Extract the [X, Y] coordinate from the center of the cell holding the provided text.  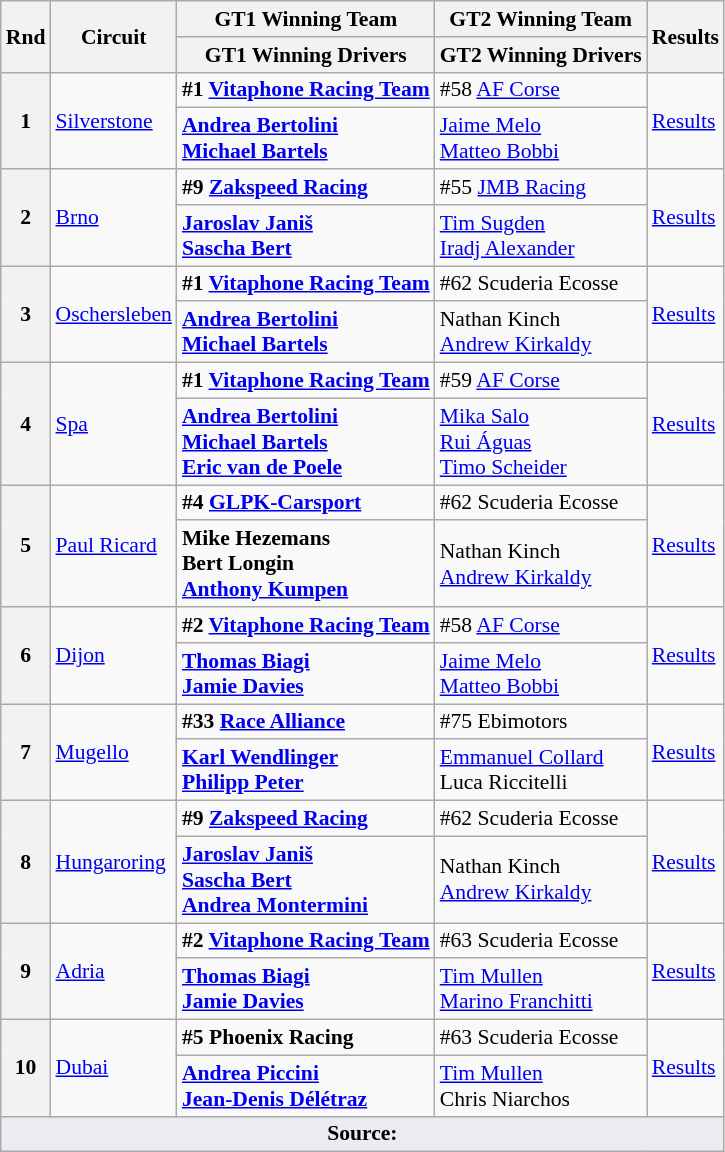
9 [26, 972]
GT2 Winning Drivers [541, 55]
#5 Phoenix Racing [306, 1038]
6 [26, 656]
Mike Hezemans Bert Longin Anthony Kumpen [306, 564]
Brno [113, 218]
Circuit [113, 36]
Tim Sugden Iradj Alexander [541, 236]
Jaroslav Janiš Sascha Bert Andrea Montermini [306, 880]
GT1 Winning Team [306, 19]
Spa [113, 424]
8 [26, 862]
Dijon [113, 656]
5 [26, 546]
Tim Mullen Chris Niarchos [541, 1086]
Dubai [113, 1068]
Andrea Bertolini Michael Bartels Eric van de Poele [306, 442]
2 [26, 218]
GT2 Winning Team [541, 19]
#75 Ebimotors [541, 722]
Mika Salo Rui Águas Timo Scheider [541, 442]
Mugello [113, 752]
7 [26, 752]
Oschersleben [113, 314]
10 [26, 1068]
Paul Ricard [113, 546]
Tim Mullen Marino Franchitti [541, 990]
Adria [113, 972]
#33 Race Alliance [306, 722]
Hungaroring [113, 862]
Jaroslav Janiš Sascha Bert [306, 236]
#4 GLPK-Carsport [306, 503]
3 [26, 314]
Source: [362, 1134]
4 [26, 424]
#59 AF Corse [541, 381]
#55 JMB Racing [541, 187]
Silverstone [113, 120]
Andrea Piccini Jean-Denis Délétraz [306, 1086]
GT1 Winning Drivers [306, 55]
1 [26, 120]
Rnd [26, 36]
Karl Wendlinger Philipp Peter [306, 770]
Emmanuel Collard Luca Riccitelli [541, 770]
